Search for the cell housing the specified text and yield its [X, Y] center coordinate. 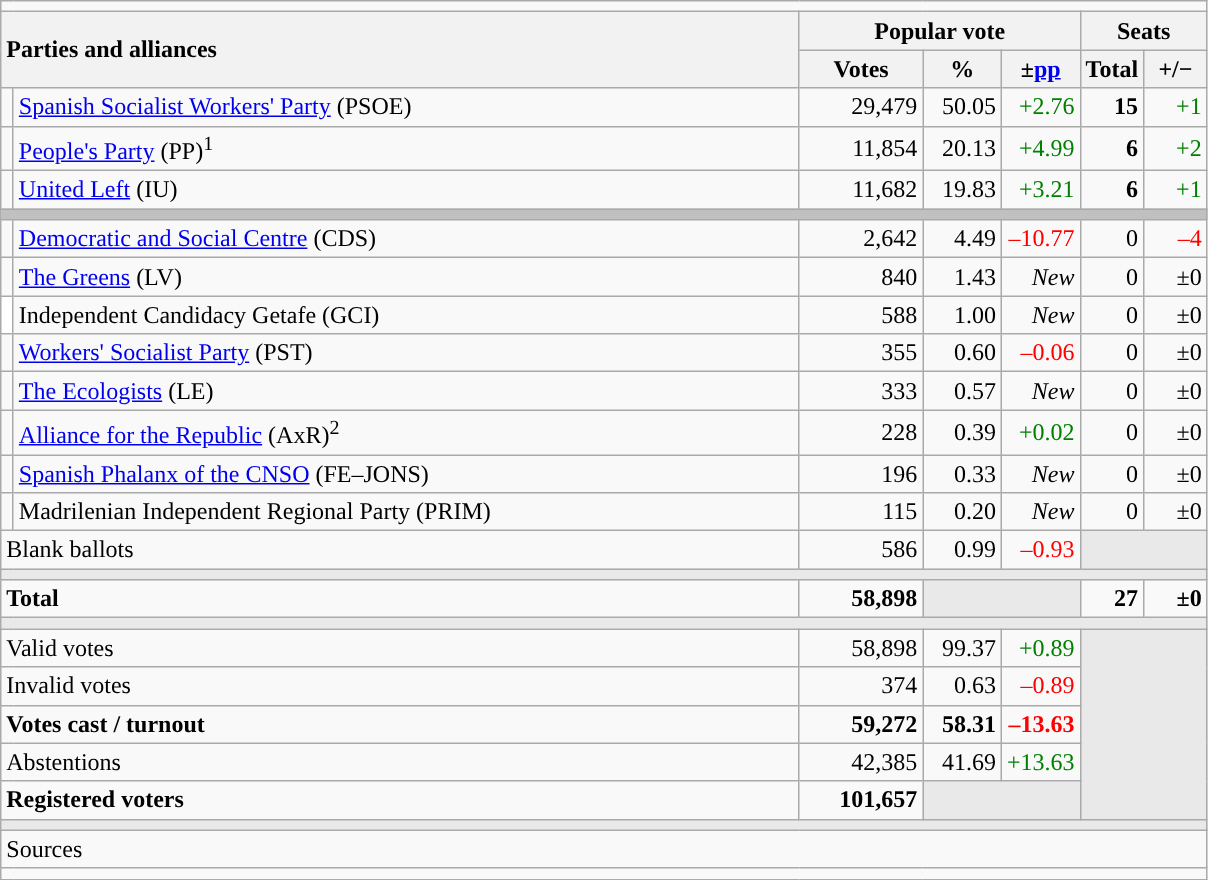
+0.89 [1040, 648]
19.83 [962, 190]
Valid votes [400, 648]
586 [861, 550]
Invalid votes [400, 686]
Blank ballots [400, 550]
41.69 [962, 762]
27 [1112, 599]
Madrilenian Independent Regional Party (PRIM) [406, 512]
4.49 [962, 239]
0.60 [962, 353]
0.20 [962, 512]
–0.89 [1040, 686]
196 [861, 474]
+/− [1176, 69]
Popular vote [940, 31]
2,642 [861, 239]
–0.06 [1040, 353]
–13.63 [1040, 724]
99.37 [962, 648]
228 [861, 432]
50.05 [962, 107]
The Ecologists (LE) [406, 391]
Parties and alliances [400, 50]
11,682 [861, 190]
0.33 [962, 474]
+0.02 [1040, 432]
59,272 [861, 724]
Registered voters [400, 800]
±pp [1040, 69]
Seats [1144, 31]
–10.77 [1040, 239]
29,479 [861, 107]
0.99 [962, 550]
People's Party (PP)1 [406, 148]
Votes [861, 69]
Spanish Phalanx of the CNSO (FE–JONS) [406, 474]
Sources [604, 849]
Votes cast / turnout [400, 724]
374 [861, 686]
1.00 [962, 315]
42,385 [861, 762]
+13.63 [1040, 762]
840 [861, 277]
333 [861, 391]
20.13 [962, 148]
Workers' Socialist Party (PST) [406, 353]
The Greens (LV) [406, 277]
0.63 [962, 686]
Abstentions [400, 762]
Democratic and Social Centre (CDS) [406, 239]
15 [1112, 107]
11,854 [861, 148]
588 [861, 315]
58.31 [962, 724]
115 [861, 512]
+2 [1176, 148]
+3.21 [1040, 190]
+4.99 [1040, 148]
% [962, 69]
101,657 [861, 800]
355 [861, 353]
Spanish Socialist Workers' Party (PSOE) [406, 107]
Alliance for the Republic (AxR)2 [406, 432]
–4 [1176, 239]
+2.76 [1040, 107]
Independent Candidacy Getafe (GCI) [406, 315]
United Left (IU) [406, 190]
0.57 [962, 391]
–0.93 [1040, 550]
1.43 [962, 277]
0.39 [962, 432]
